Output the [x, y] coordinate of the center of the cell containing the given text.  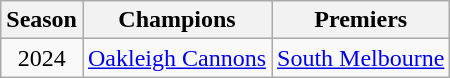
Oakleigh Cannons [176, 58]
Champions [176, 20]
Season [42, 20]
2024 [42, 58]
Premiers [361, 20]
South Melbourne [361, 58]
